From the cell containing the given text, extract its center point as (x, y) coordinate. 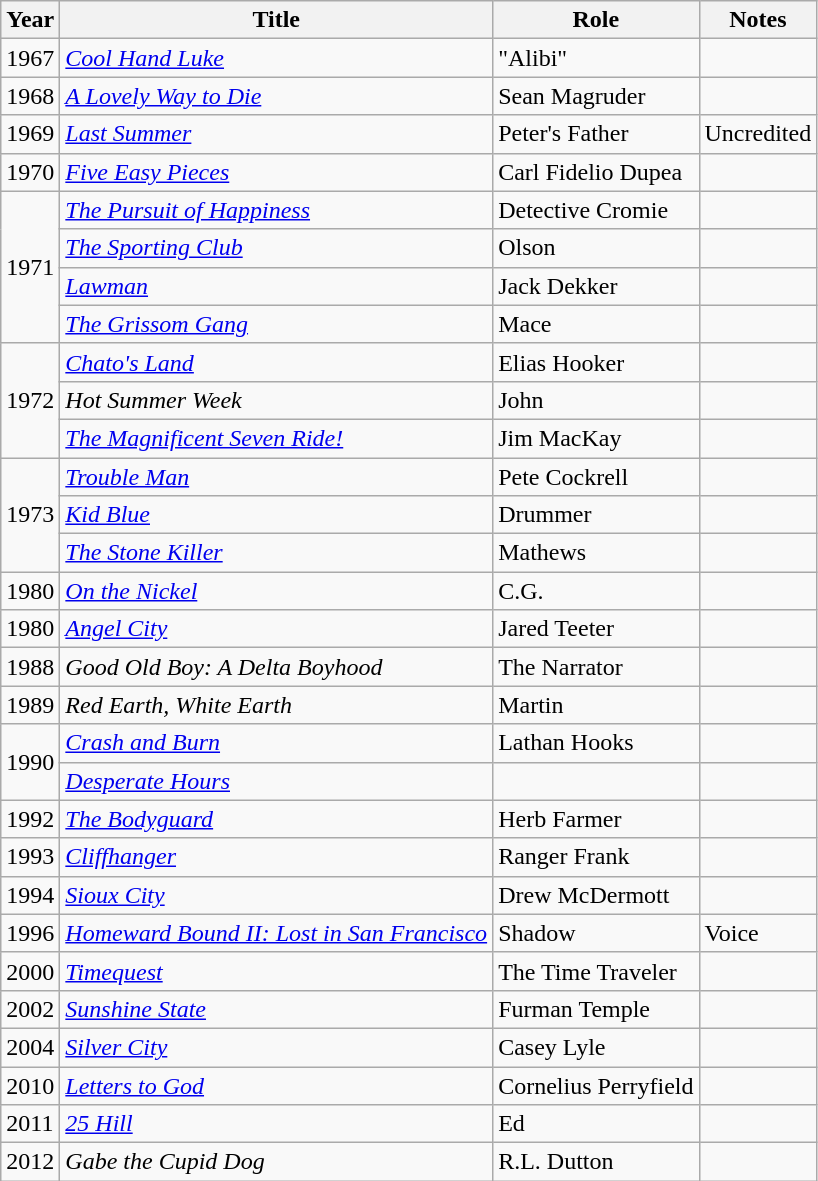
2012 (30, 1162)
Chato's Land (276, 362)
Desperate Hours (276, 781)
1990 (30, 762)
Elias Hooker (596, 362)
The Narrator (596, 667)
1973 (30, 515)
2000 (30, 971)
Herb Farmer (596, 819)
1989 (30, 705)
Pete Cockrell (596, 477)
Jack Dekker (596, 286)
Homeward Bound II: Lost in San Francisco (276, 933)
Crash and Burn (276, 743)
Good Old Boy: A Delta Boyhood (276, 667)
Peter's Father (596, 134)
Casey Lyle (596, 1047)
Role (596, 20)
1992 (30, 819)
Last Summer (276, 134)
On the Nickel (276, 591)
Olson (596, 248)
Ranger Frank (596, 857)
1968 (30, 96)
Jim MacKay (596, 438)
Hot Summer Week (276, 400)
Voice (758, 933)
2004 (30, 1047)
The Grissom Gang (276, 324)
The Bodyguard (276, 819)
Mace (596, 324)
The Sporting Club (276, 248)
25 Hill (276, 1124)
1967 (30, 58)
Drew McDermott (596, 895)
Silver City (276, 1047)
1993 (30, 857)
1996 (30, 933)
Sean Magruder (596, 96)
2011 (30, 1124)
Lawman (276, 286)
Year (30, 20)
R.L. Dutton (596, 1162)
1970 (30, 172)
"Alibi" (596, 58)
Cornelius Perryfield (596, 1085)
Uncredited (758, 134)
Gabe the Cupid Dog (276, 1162)
Kid Blue (276, 515)
Notes (758, 20)
The Time Traveler (596, 971)
Shadow (596, 933)
Angel City (276, 629)
Cool Hand Luke (276, 58)
Red Earth, White Earth (276, 705)
Title (276, 20)
Ed (596, 1124)
1969 (30, 134)
Mathews (596, 553)
1988 (30, 667)
A Lovely Way to Die (276, 96)
Detective Cromie (596, 210)
Sioux City (276, 895)
2010 (30, 1085)
Drummer (596, 515)
2002 (30, 1009)
The Magnificent Seven Ride! (276, 438)
1971 (30, 267)
The Pursuit of Happiness (276, 210)
Five Easy Pieces (276, 172)
The Stone Killer (276, 553)
1994 (30, 895)
Carl Fidelio Dupea (596, 172)
John (596, 400)
Letters to God (276, 1085)
Trouble Man (276, 477)
Jared Teeter (596, 629)
Lathan Hooks (596, 743)
Furman Temple (596, 1009)
C.G. (596, 591)
Sunshine State (276, 1009)
Cliffhanger (276, 857)
Martin (596, 705)
1972 (30, 400)
Timequest (276, 971)
